From the cell containing the given text, extract its center point as [x, y] coordinate. 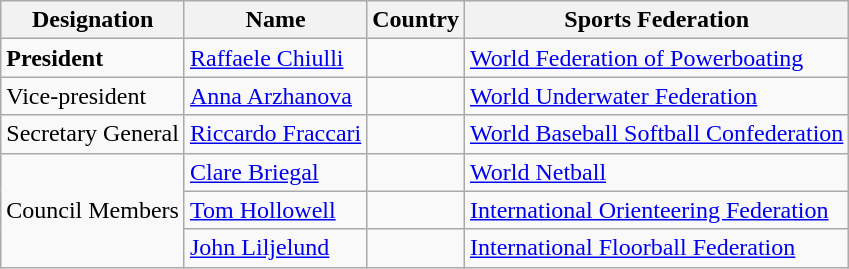
John Liljelund [275, 248]
Riccardo Fraccari [275, 134]
Country [416, 20]
International Orienteering Federation [656, 210]
Clare Briegal [275, 172]
Designation [93, 20]
World Netball [656, 172]
Vice-president [93, 96]
Raffaele Chiulli [275, 58]
Anna Arzhanova [275, 96]
Tom Hollowell [275, 210]
Name [275, 20]
Sports Federation [656, 20]
International Floorball Federation [656, 248]
World Baseball Softball Confederation [656, 134]
President [93, 58]
Council Members [93, 210]
World Underwater Federation [656, 96]
World Federation of Powerboating [656, 58]
Secretary General [93, 134]
